For the text-containing cell, return its midpoint in [X, Y] coordinate format. 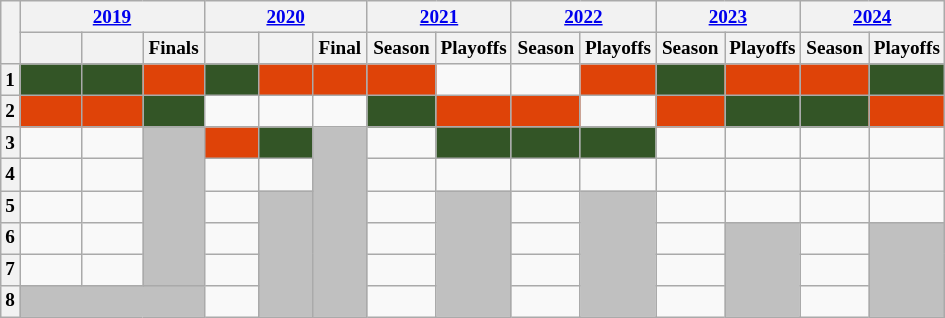
Finals [174, 48]
6 [10, 238]
2019 [112, 17]
2022 [583, 17]
2021 [439, 17]
2020 [285, 17]
Final [340, 48]
2024 [872, 17]
2023 [728, 17]
2 [10, 111]
7 [10, 270]
1 [10, 80]
8 [10, 301]
4 [10, 175]
3 [10, 143]
5 [10, 206]
